Search for the cell housing the specified text and yield its (x, y) center coordinate. 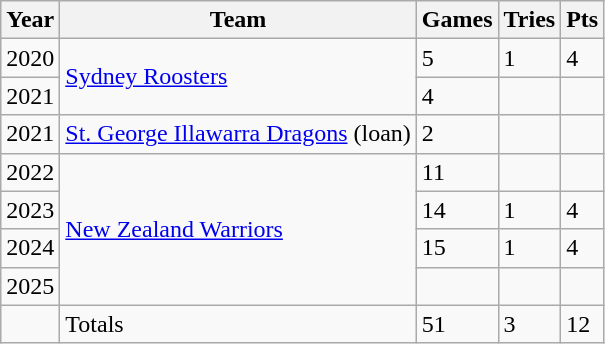
51 (457, 324)
2023 (30, 210)
2025 (30, 286)
Tries (530, 20)
2024 (30, 248)
Sydney Roosters (238, 77)
14 (457, 210)
2022 (30, 172)
Totals (238, 324)
Year (30, 20)
11 (457, 172)
3 (530, 324)
12 (582, 324)
Games (457, 20)
New Zealand Warriors (238, 229)
Team (238, 20)
Pts (582, 20)
2 (457, 134)
2020 (30, 58)
15 (457, 248)
St. George Illawarra Dragons (loan) (238, 134)
5 (457, 58)
